Capture the cell that displays the provided text and extract its [X, Y] central coordinate. 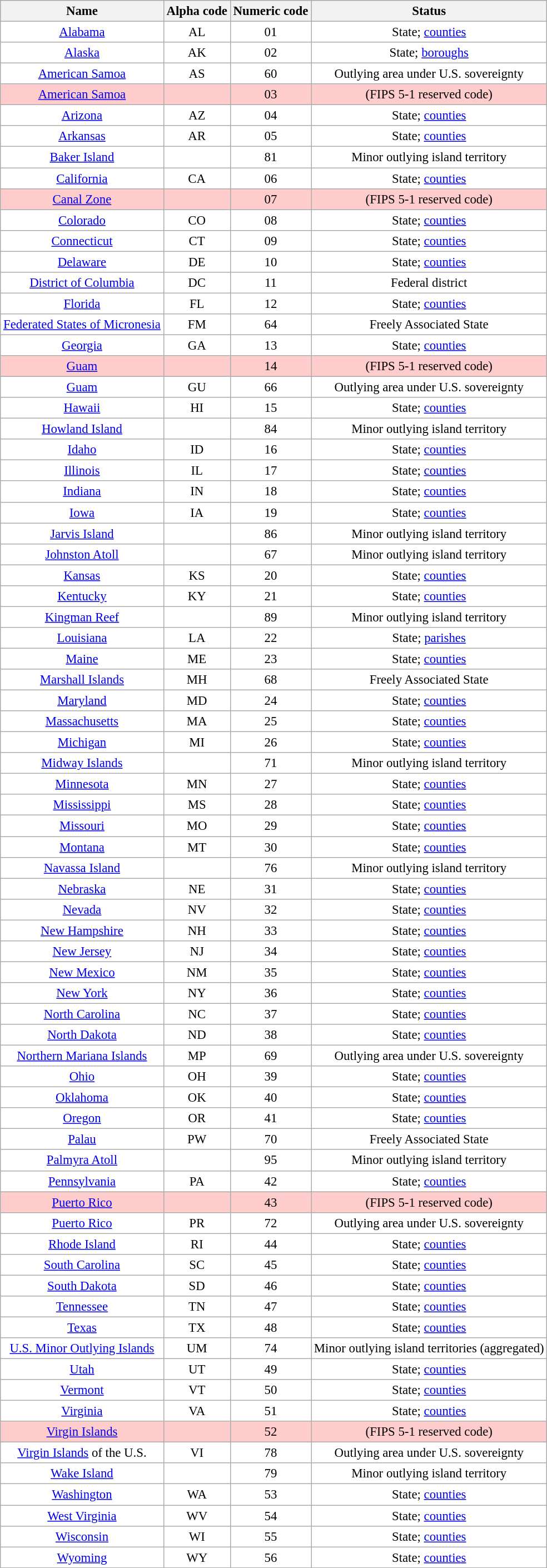
Virginia [82, 1411]
SD [197, 1286]
AS [197, 74]
79 [270, 1474]
MH [197, 680]
Navassa Island [82, 868]
10 [270, 262]
AZ [197, 116]
Massachusetts [82, 721]
36 [270, 993]
56 [270, 1557]
01 [270, 32]
Illinois [82, 471]
Oklahoma [82, 1098]
Virgin Islands of the U.S. [82, 1453]
TN [197, 1307]
Georgia [82, 345]
08 [270, 220]
VI [197, 1453]
NV [197, 909]
Marshall Islands [82, 680]
NJ [197, 952]
Idaho [82, 450]
Alabama [82, 32]
03 [270, 94]
NE [197, 889]
Johnston Atoll [82, 554]
68 [270, 680]
ME [197, 659]
Texas [82, 1327]
MI [197, 743]
41 [270, 1118]
Maryland [82, 701]
18 [270, 492]
28 [270, 805]
Washington [82, 1495]
Numeric code [270, 11]
UM [197, 1348]
Status [429, 11]
Baker Island [82, 157]
PA [197, 1181]
55 [270, 1536]
51 [270, 1411]
WV [197, 1516]
OR [197, 1118]
39 [270, 1077]
Utah [82, 1370]
Montana [82, 847]
23 [270, 659]
Hawaii [82, 408]
Kingman Reef [82, 617]
33 [270, 930]
69 [270, 1056]
State; boroughs [429, 53]
44 [270, 1244]
NY [197, 993]
89 [270, 617]
Delaware [82, 262]
Palau [82, 1139]
CT [197, 241]
Wisconsin [82, 1536]
66 [270, 387]
67 [270, 554]
43 [270, 1202]
35 [270, 972]
SC [197, 1265]
19 [270, 512]
South Carolina [82, 1265]
53 [270, 1495]
PW [197, 1139]
37 [270, 1014]
Connecticut [82, 241]
ID [197, 450]
Ohio [82, 1077]
Kentucky [82, 596]
Arkansas [82, 136]
KS [197, 575]
45 [270, 1265]
Nebraska [82, 889]
48 [270, 1327]
40 [270, 1098]
U.S. Minor Outlying Islands [82, 1348]
Alaska [82, 53]
UT [197, 1370]
Wake Island [82, 1474]
13 [270, 345]
MA [197, 721]
New Jersey [82, 952]
IN [197, 492]
26 [270, 743]
Canal Zone [82, 199]
21 [270, 596]
14 [270, 366]
Palmyra Atoll [82, 1161]
MO [197, 826]
12 [270, 303]
Pennsylvania [82, 1181]
HI [197, 408]
84 [270, 429]
ND [197, 1035]
Jarvis Island [82, 534]
95 [270, 1161]
Howland Island [82, 429]
Kansas [82, 575]
West Virginia [82, 1516]
WI [197, 1536]
Virgin Islands [82, 1432]
New Mexico [82, 972]
AK [197, 53]
22 [270, 638]
25 [270, 721]
16 [270, 450]
64 [270, 325]
20 [270, 575]
VA [197, 1411]
Alpha code [197, 11]
CO [197, 220]
DC [197, 283]
NM [197, 972]
74 [270, 1348]
State; parishes [429, 638]
Michigan [82, 743]
Louisiana [82, 638]
PR [197, 1223]
MP [197, 1056]
OH [197, 1077]
38 [270, 1035]
Federal district [429, 283]
11 [270, 283]
District of Columbia [82, 283]
Minor outlying island territories (aggregated) [429, 1348]
Vermont [82, 1390]
02 [270, 53]
RI [197, 1244]
North Dakota [82, 1035]
31 [270, 889]
81 [270, 157]
California [82, 178]
FL [197, 303]
52 [270, 1432]
Midway Islands [82, 763]
MN [197, 784]
Federated States of Micronesia [82, 325]
54 [270, 1516]
Wyoming [82, 1557]
IL [197, 471]
Rhode Island [82, 1244]
15 [270, 408]
NC [197, 1014]
GU [197, 387]
Maine [82, 659]
AR [197, 136]
76 [270, 868]
Nevada [82, 909]
CA [197, 178]
47 [270, 1307]
78 [270, 1453]
46 [270, 1286]
Iowa [82, 512]
Colorado [82, 220]
NH [197, 930]
17 [270, 471]
VT [197, 1390]
30 [270, 847]
OK [197, 1098]
Name [82, 11]
04 [270, 116]
06 [270, 178]
Indiana [82, 492]
DE [197, 262]
Florida [82, 303]
24 [270, 701]
09 [270, 241]
MS [197, 805]
IA [197, 512]
KY [197, 596]
29 [270, 826]
Minnesota [82, 784]
North Carolina [82, 1014]
60 [270, 74]
WA [197, 1495]
27 [270, 784]
34 [270, 952]
TX [197, 1327]
MD [197, 701]
50 [270, 1390]
07 [270, 199]
32 [270, 909]
FM [197, 325]
MT [197, 847]
72 [270, 1223]
GA [197, 345]
WY [197, 1557]
AL [197, 32]
New Hampshire [82, 930]
Mississippi [82, 805]
Arizona [82, 116]
Missouri [82, 826]
Oregon [82, 1118]
70 [270, 1139]
71 [270, 763]
LA [197, 638]
Northern Mariana Islands [82, 1056]
Tennessee [82, 1307]
42 [270, 1181]
South Dakota [82, 1286]
49 [270, 1370]
86 [270, 534]
05 [270, 136]
New York [82, 993]
